Find where the given text appears and provide that cell's center as [X, Y] coordinate. 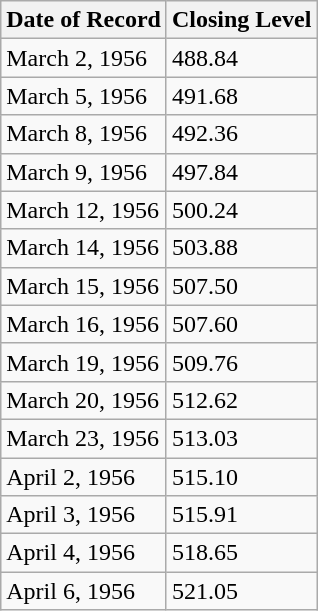
March 12, 1956 [84, 210]
515.10 [241, 477]
512.62 [241, 400]
April 4, 1956 [84, 553]
491.68 [241, 96]
Date of Record [84, 20]
March 2, 1956 [84, 58]
500.24 [241, 210]
509.76 [241, 362]
492.36 [241, 134]
513.03 [241, 438]
April 6, 1956 [84, 591]
March 19, 1956 [84, 362]
March 15, 1956 [84, 286]
April 3, 1956 [84, 515]
Closing Level [241, 20]
March 9, 1956 [84, 172]
April 2, 1956 [84, 477]
March 5, 1956 [84, 96]
521.05 [241, 591]
March 14, 1956 [84, 248]
497.84 [241, 172]
March 16, 1956 [84, 324]
March 23, 1956 [84, 438]
507.50 [241, 286]
518.65 [241, 553]
515.91 [241, 515]
503.88 [241, 248]
488.84 [241, 58]
507.60 [241, 324]
March 8, 1956 [84, 134]
March 20, 1956 [84, 400]
